From the cell containing the given text, extract its center point as [x, y] coordinate. 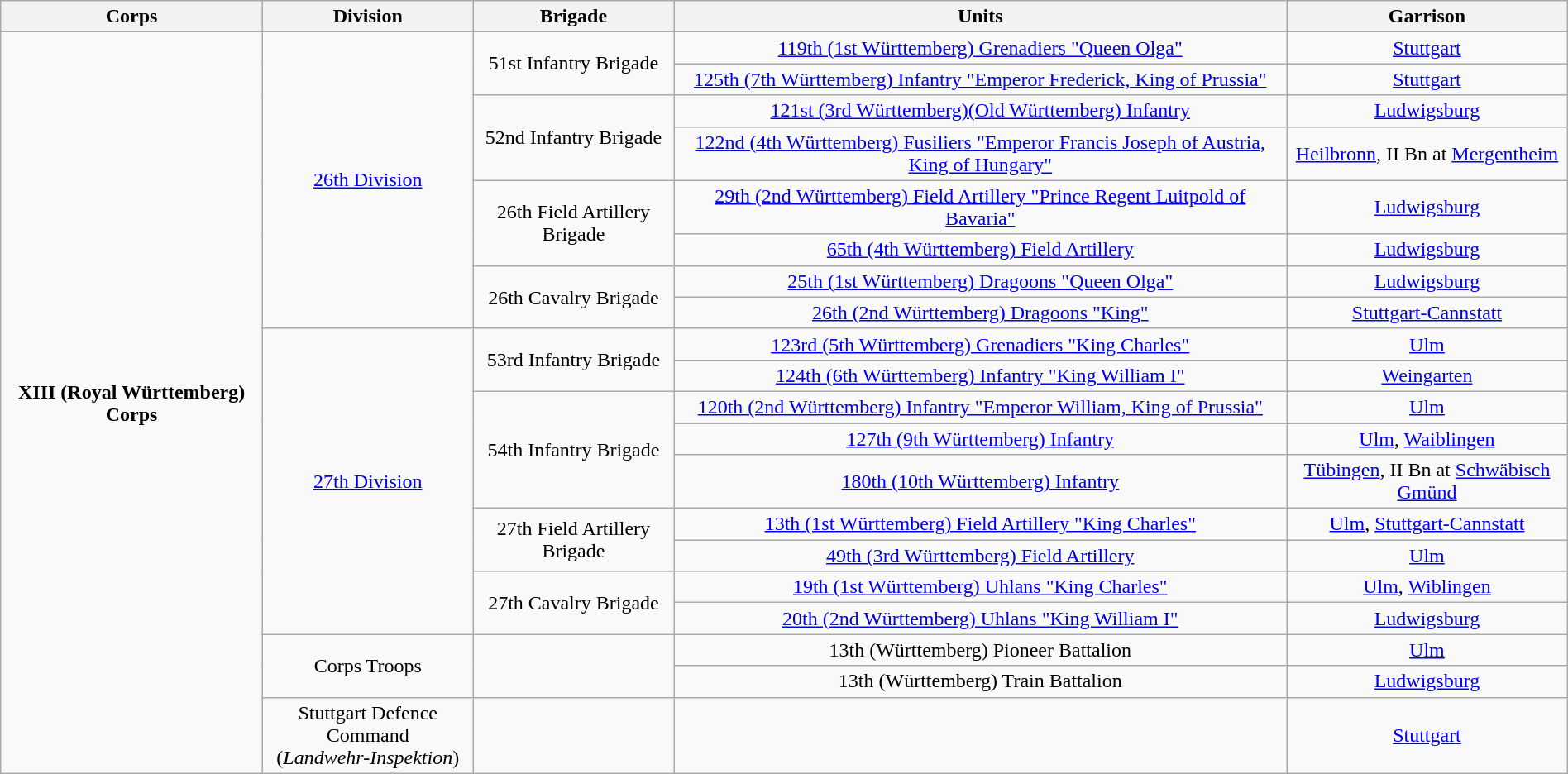
124th (6th Württemberg) Infantry "King William I" [981, 375]
125th (7th Württemberg) Infantry "Emperor Frederick, King of Prussia" [981, 79]
Tübingen, II Bn at Schwäbisch Gmünd [1427, 481]
120th (2nd Württemberg) Infantry "Emperor William, King of Prussia" [981, 407]
27th Field Artillery Brigade [574, 540]
53rd Infantry Brigade [574, 360]
27th Division [367, 481]
13th (1st Württemberg) Field Artillery "King Charles" [981, 524]
121st (3rd Württemberg)(Old Württemberg) Infantry [981, 111]
25th (1st Württemberg) Dragoons "Queen Olga" [981, 281]
54th Infantry Brigade [574, 450]
20th (2nd Württemberg) Uhlans "King William I" [981, 619]
Ulm, Waiblingen [1427, 439]
Garrison [1427, 17]
Units [981, 17]
Weingarten [1427, 375]
19th (1st Württemberg) Uhlans "King Charles" [981, 587]
52nd Infantry Brigade [574, 137]
29th (2nd Württemberg) Field Artillery "Prince Regent Luitpold of Bavaria" [981, 207]
Corps Troops [367, 666]
XIII (Royal Württemberg) Corps [132, 403]
Heilbronn, II Bn at Mergentheim [1427, 154]
Ulm, Stuttgart-Cannstatt [1427, 524]
Corps [132, 17]
180th (10th Württemberg) Infantry [981, 481]
26th Division [367, 180]
49th (3rd Württemberg) Field Artillery [981, 556]
123rd (5th Württemberg) Grenadiers "King Charles" [981, 344]
65th (4th Württemberg) Field Artillery [981, 250]
122nd (4th Württemberg) Fusiliers "Emperor Francis Joseph of Austria, King of Hungary" [981, 154]
Stuttgart Defence Command(Landwehr-Inspektion) [367, 735]
13th (Württemberg) Pioneer Battalion [981, 650]
26th Field Artillery Brigade [574, 223]
119th (1st Württemberg) Grenadiers "Queen Olga" [981, 48]
Ulm, Wiblingen [1427, 587]
13th (Württemberg) Train Battalion [981, 681]
26th (2nd Württemberg) Dragoons "King" [981, 313]
26th Cavalry Brigade [574, 297]
51st Infantry Brigade [574, 64]
27th Cavalry Brigade [574, 603]
Brigade [574, 17]
127th (9th Württemberg) Infantry [981, 439]
Division [367, 17]
Stuttgart-Cannstatt [1427, 313]
